Identify which cell holds the provided text, then report its (x, y) central coordinate. 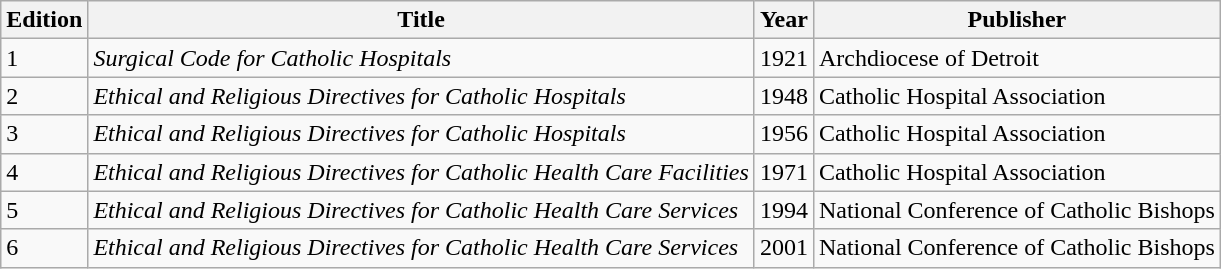
1921 (784, 58)
Archdiocese of Detroit (1016, 58)
Publisher (1016, 20)
5 (44, 210)
1 (44, 58)
1956 (784, 134)
Surgical Code for Catholic Hospitals (422, 58)
2001 (784, 248)
Year (784, 20)
Edition (44, 20)
Ethical and Religious Directives for Catholic Health Care Facilities (422, 172)
1948 (784, 96)
4 (44, 172)
6 (44, 248)
2 (44, 96)
3 (44, 134)
Title (422, 20)
1971 (784, 172)
1994 (784, 210)
